Scan for the cell matching the given text and deliver its (x, y) coordinate at center. 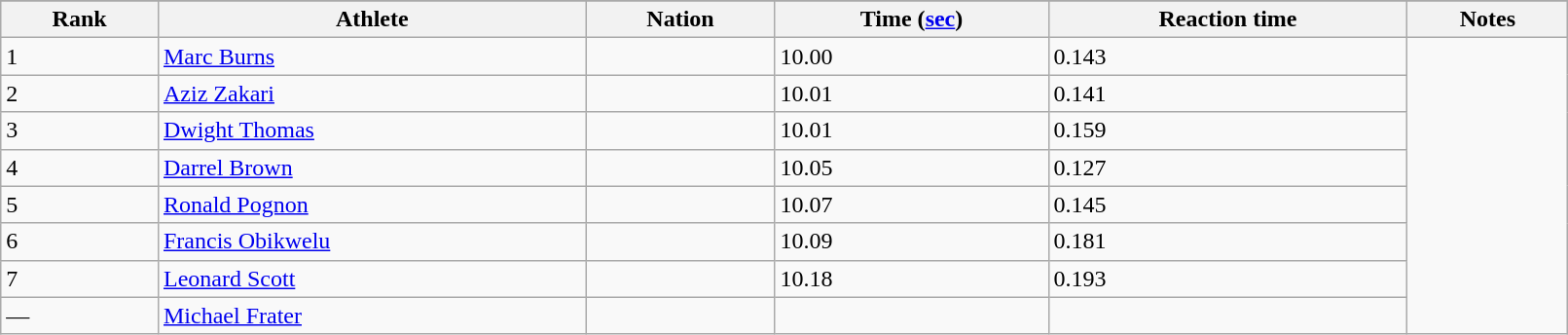
10.05 (911, 167)
Darrel Brown (372, 167)
4 (80, 167)
Ronald Pognon (372, 205)
0.145 (1228, 205)
0.143 (1228, 56)
Notes (1487, 19)
Time (sec) (911, 19)
Dwight Thomas (372, 130)
0.193 (1228, 279)
0.181 (1228, 242)
10.07 (911, 205)
1 (80, 56)
Marc Burns (372, 56)
Reaction time (1228, 19)
— (80, 316)
Aziz Zakari (372, 93)
Francis Obikwelu (372, 242)
0.127 (1228, 167)
Leonard Scott (372, 279)
10.00 (911, 56)
Rank (80, 19)
0.159 (1228, 130)
10.09 (911, 242)
Nation (680, 19)
10.18 (911, 279)
Athlete (372, 19)
Michael Frater (372, 316)
2 (80, 93)
6 (80, 242)
3 (80, 130)
7 (80, 279)
0.141 (1228, 93)
5 (80, 205)
